Locate the cell with the specified text and output its (x, y) center coordinate. 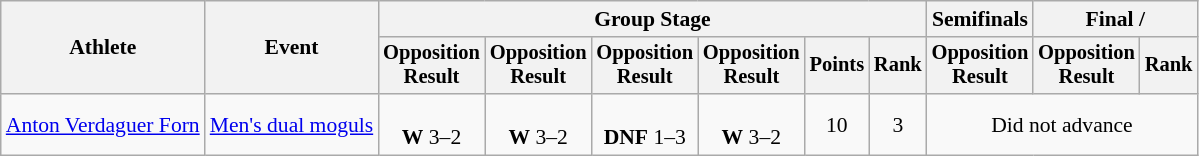
10 (837, 124)
3 (898, 124)
Points (837, 66)
Did not advance (1062, 124)
Semifinals (980, 19)
Event (292, 48)
Men's dual moguls (292, 124)
Anton Verdaguer Forn (103, 124)
Athlete (103, 48)
DNF 1–3 (644, 124)
Final / (1115, 19)
Group Stage (652, 19)
